Locate the cell with the specified text and output its (X, Y) center coordinate. 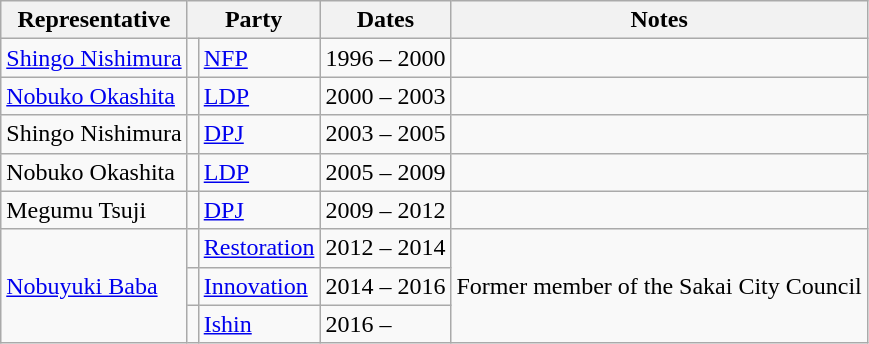
Dates (386, 20)
2005 – 2009 (386, 172)
Notes (659, 20)
2012 – 2014 (386, 248)
Restoration (259, 248)
1996 – 2000 (386, 58)
Party (254, 20)
Megumu Tsuji (94, 210)
2009 – 2012 (386, 210)
2014 – 2016 (386, 286)
NFP (259, 58)
Representative (94, 20)
Ishin (259, 324)
Nobuyuki Baba (94, 286)
Former member of the Sakai City Council (659, 286)
2003 – 2005 (386, 134)
2016 – (386, 324)
2000 – 2003 (386, 96)
Innovation (259, 286)
